Identify which cell holds the provided text, then report its [x, y] central coordinate. 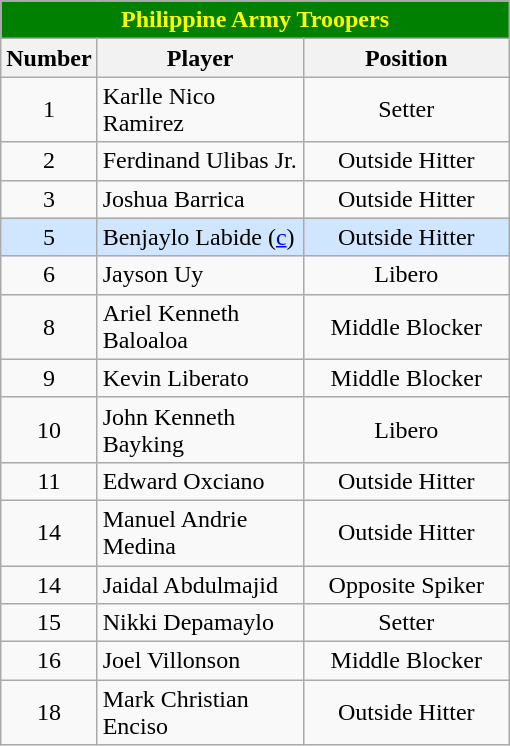
11 [49, 481]
Karlle Nico Ramirez [200, 110]
Position [406, 58]
Player [200, 58]
Nikki Depamaylo [200, 623]
Philippine Army Troopers [256, 20]
2 [49, 161]
9 [49, 378]
Ariel Kenneth Baloaloa [200, 326]
Number [49, 58]
8 [49, 326]
Mark Christian Enciso [200, 712]
Manuel Andrie Medina [200, 532]
John Kenneth Bayking [200, 430]
5 [49, 237]
3 [49, 199]
1 [49, 110]
Joshua Barrica [200, 199]
Opposite Spiker [406, 585]
10 [49, 430]
Jaidal Abdulmajid [200, 585]
15 [49, 623]
Benjaylo Labide (c) [200, 237]
Joel Villonson [200, 661]
18 [49, 712]
Jayson Uy [200, 275]
Kevin Liberato [200, 378]
6 [49, 275]
16 [49, 661]
Edward Oxciano [200, 481]
Ferdinand Ulibas Jr. [200, 161]
